Locate the cell with the specified text and output its [x, y] center coordinate. 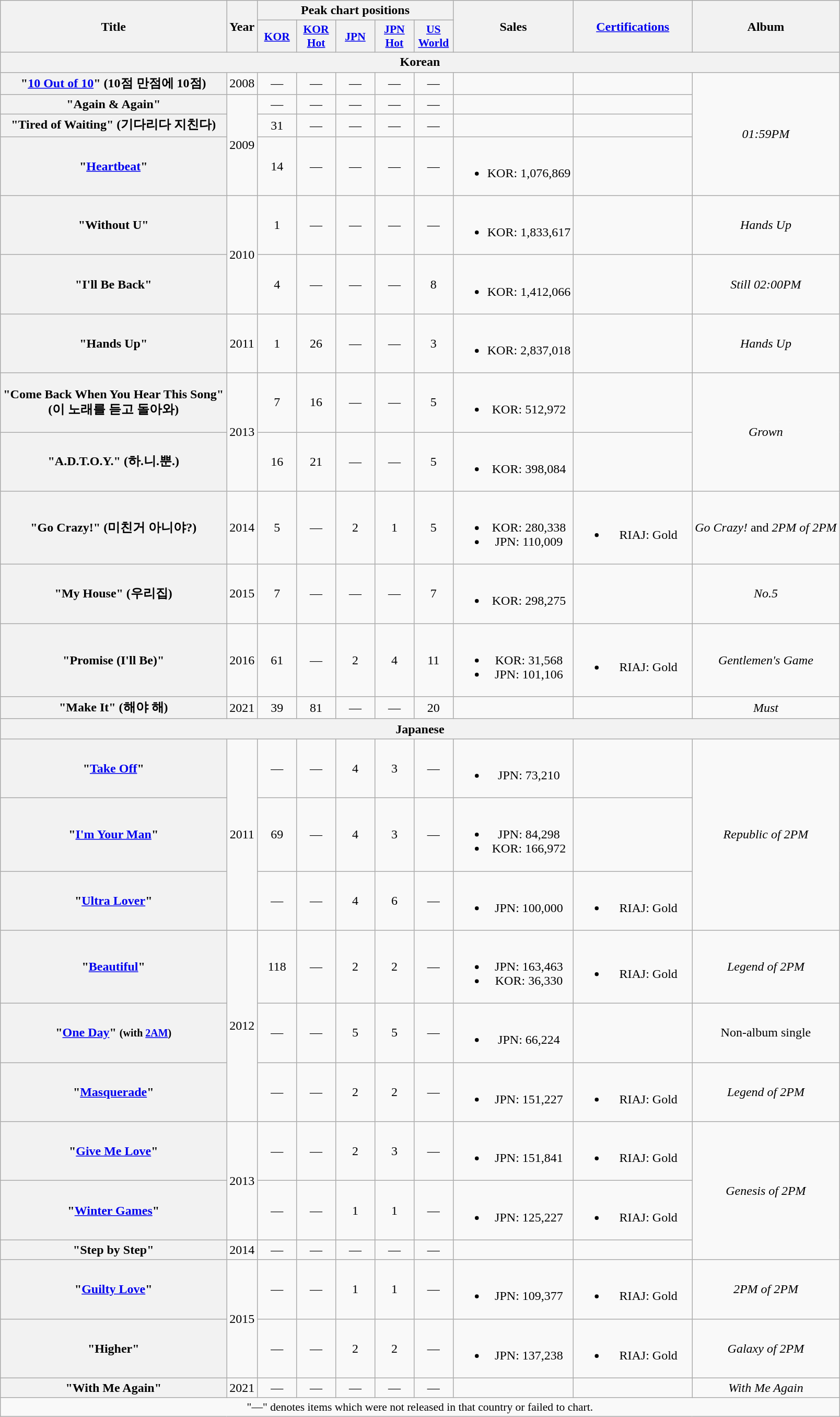
JPN: 84,298KOR: 166,972 [513, 834]
KOR: 398,084 [513, 461]
"One Day" (with 2AM) [114, 1033]
20 [434, 708]
14 [277, 166]
"Hands Up" [114, 343]
JPNHot [394, 37]
11 [434, 660]
KOR: 1,412,066 [513, 284]
JPN: 151,841 [513, 1151]
Galaxy of 2PM [766, 1349]
"Step by Step" [114, 1250]
JPN: 66,224 [513, 1033]
JPN [355, 37]
Album [766, 26]
USWorld [434, 37]
Certifications [633, 26]
Genesis of 2PM [766, 1191]
JPN: 151,227 [513, 1092]
"—" denotes items which were not released in that country or failed to chart. [420, 1407]
6 [394, 900]
31 [277, 125]
69 [277, 834]
Year [242, 26]
Grown [766, 432]
Republic of 2PM [766, 834]
With Me Again [766, 1388]
Sales [513, 26]
JPN: 73,210 [513, 768]
118 [277, 967]
"10 Out of 10" (10점 만점에 10점) [114, 84]
2008 [242, 84]
"Give Me Love" [114, 1151]
"Beautiful" [114, 967]
"A.D.T.O.Y." (하.니.뿐.) [114, 461]
"Winter Games" [114, 1211]
KORHot [317, 37]
"Again & Again" [114, 105]
01:59PM [766, 134]
2010 [242, 255]
Title [114, 26]
KOR: 512,972 [513, 402]
8 [434, 284]
"Guilty Love" [114, 1289]
"Higher" [114, 1349]
JPN: 100,000 [513, 900]
26 [317, 343]
KOR: 1,833,617 [513, 225]
Peak chart positions [355, 10]
"Masquerade" [114, 1092]
JPN: 109,377 [513, 1289]
Go Crazy! and 2PM of 2PM [766, 528]
"Without U" [114, 225]
KOR: 2,837,018 [513, 343]
"I'm Your Man" [114, 834]
"Come Back When You Hear This Song"(이 노래를 듣고 돌아와) [114, 402]
JPN: 137,238 [513, 1349]
Non-album single [766, 1033]
KOR: 31,568JPN: 101,106 [513, 660]
"I'll Be Back" [114, 284]
Gentlemen's Game [766, 660]
"Promise (I'll Be)" [114, 660]
No.5 [766, 594]
"Tired of Waiting" (기다리다 지친다) [114, 125]
JPN: 163,463KOR: 36,330 [513, 967]
Must [766, 708]
JPN: 125,227 [513, 1211]
KOR: 280,338JPN: 110,009 [513, 528]
Still 02:00PM [766, 284]
"Make It" (해야 해) [114, 708]
KOR: 1,076,869 [513, 166]
"Go Crazy!" (미친거 아니야?) [114, 528]
21 [317, 461]
Japanese [420, 729]
2PM of 2PM [766, 1289]
2016 [242, 660]
"Heartbeat" [114, 166]
2012 [242, 1026]
81 [317, 708]
KOR [277, 37]
2009 [242, 145]
61 [277, 660]
Korean [420, 62]
"With Me Again" [114, 1388]
KOR: 298,275 [513, 594]
"Take Off" [114, 768]
"My House" (우리집) [114, 594]
"Ultra Lover" [114, 900]
39 [277, 708]
